Scan for the cell matching the given text and deliver its [X, Y] coordinate at center. 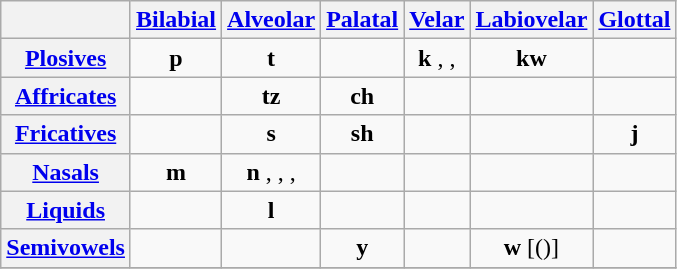
Velar [437, 20]
p [176, 58]
k , , [437, 58]
Palatal [362, 20]
l [272, 210]
Liquids [66, 210]
Semivowels [66, 248]
Fricatives [66, 134]
Alveolar [272, 20]
tz [272, 96]
Glottal [634, 20]
sh [362, 134]
n , , , [272, 172]
m [176, 172]
Affricates [66, 96]
w [()] [532, 248]
Labiovelar [532, 20]
y [362, 248]
ch [362, 96]
s [272, 134]
kw [532, 58]
j [634, 134]
t [272, 58]
Nasals [66, 172]
Bilabial [176, 20]
Plosives [66, 58]
